Detect which cell encompasses the target text, then output its [x, y] center coordinate. 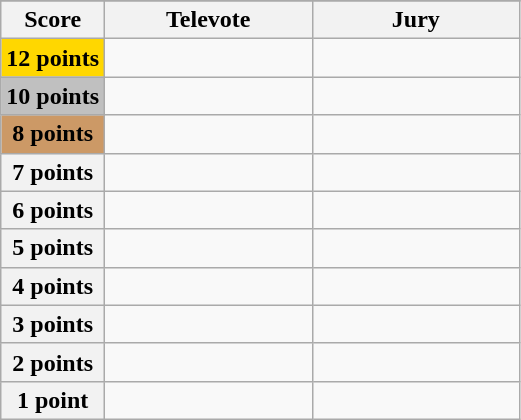
12 points [53, 58]
5 points [53, 248]
1 point [53, 400]
Televote [209, 20]
10 points [53, 96]
Jury [416, 20]
8 points [53, 134]
2 points [53, 362]
6 points [53, 210]
3 points [53, 324]
Score [53, 20]
7 points [53, 172]
4 points [53, 286]
